From the cell containing the given text, extract its center point as (x, y) coordinate. 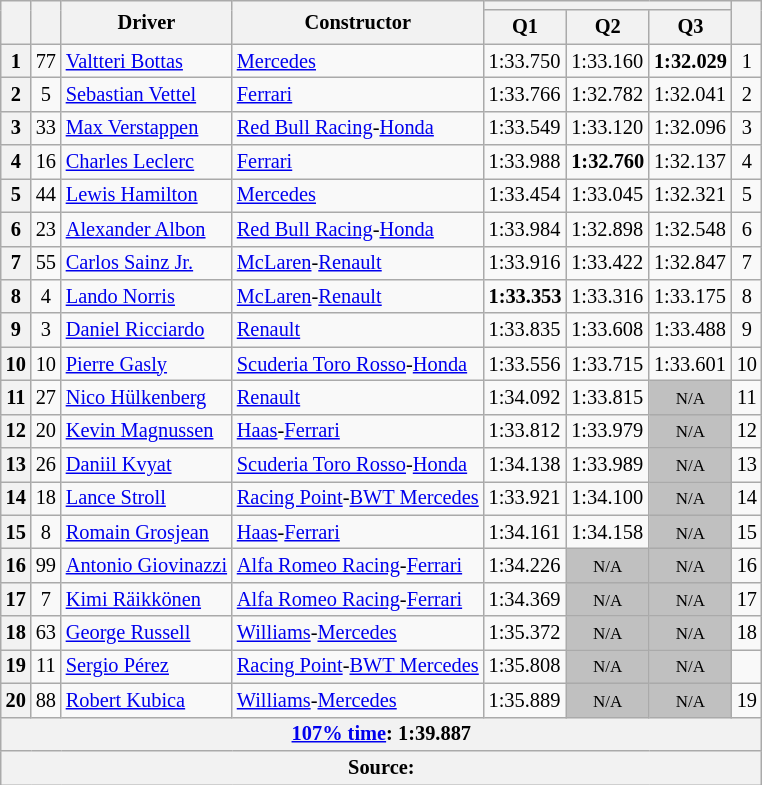
1:33.422 (608, 263)
Pierre Gasly (146, 364)
1:35.372 (526, 633)
1:33.921 (526, 498)
1:32.096 (690, 128)
1:35.889 (526, 700)
99 (46, 565)
1:33.045 (608, 195)
1:34.369 (526, 599)
1:32.847 (690, 263)
Max Verstappen (146, 128)
1:33.766 (526, 94)
1:34.138 (526, 465)
Carlos Sainz Jr. (146, 263)
Daniil Kvyat (146, 465)
63 (46, 633)
1:33.175 (690, 296)
1:32.321 (690, 195)
1:33.835 (526, 330)
Lando Norris (146, 296)
23 (46, 229)
33 (46, 128)
1:33.160 (608, 61)
Kevin Magnussen (146, 431)
107% time: 1:39.887 (382, 734)
55 (46, 263)
Constructor (358, 22)
Daniel Ricciardo (146, 330)
44 (46, 195)
1:33.556 (526, 364)
1:34.226 (526, 565)
George Russell (146, 633)
1:33.984 (526, 229)
1:34.100 (608, 498)
1:33.989 (608, 465)
Romain Grosjean (146, 532)
1:33.601 (690, 364)
1:33.979 (608, 431)
1:33.353 (526, 296)
27 (46, 397)
1:33.916 (526, 263)
1:33.815 (608, 397)
1:33.988 (526, 162)
1:33.715 (608, 364)
Lance Stroll (146, 498)
Q3 (690, 27)
1:33.316 (608, 296)
Alexander Albon (146, 229)
1:33.549 (526, 128)
Q1 (526, 27)
Robert Kubica (146, 700)
1:33.120 (608, 128)
Sebastian Vettel (146, 94)
1:33.750 (526, 61)
Sergio Pérez (146, 666)
1:34.158 (608, 532)
Valtteri Bottas (146, 61)
Charles Leclerc (146, 162)
Lewis Hamilton (146, 195)
77 (46, 61)
1:32.029 (690, 61)
1:35.808 (526, 666)
Q2 (608, 27)
26 (46, 465)
1:33.454 (526, 195)
Kimi Räikkönen (146, 599)
1:32.137 (690, 162)
1:32.041 (690, 94)
1:32.760 (608, 162)
Nico Hülkenberg (146, 397)
Driver (146, 22)
Antonio Giovinazzi (146, 565)
1:33.488 (690, 330)
1:34.161 (526, 532)
1:32.548 (690, 229)
1:33.608 (608, 330)
1:33.812 (526, 431)
1:32.898 (608, 229)
Source: (382, 767)
1:34.092 (526, 397)
88 (46, 700)
1:32.782 (608, 94)
